Locate the cell with the specified text and output its (x, y) center coordinate. 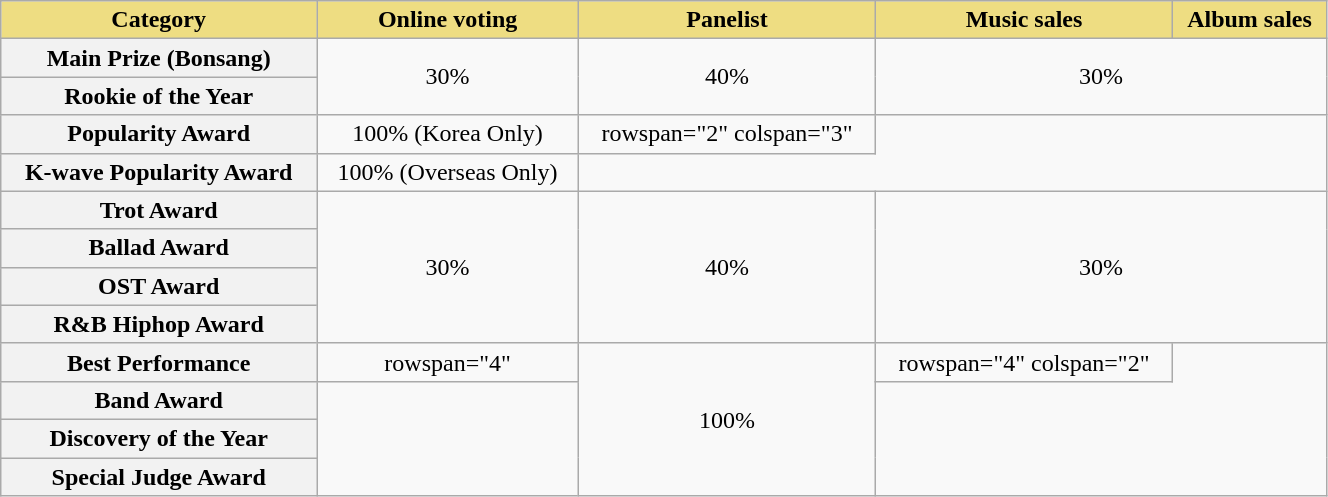
Category (159, 20)
Album sales (1250, 20)
rowspan="2" colspan="3" (728, 134)
Main Prize (Bonsang) (159, 58)
OST Award (159, 286)
rowspan="4" colspan="2" (1024, 362)
Popularity Award (159, 134)
Ballad Award (159, 248)
Panelist (728, 20)
100% (Korea Only) (448, 134)
K-wave Popularity Award (159, 172)
Music sales (1024, 20)
100% (Overseas Only) (448, 172)
R&B Hiphop Award (159, 324)
Discovery of the Year (159, 438)
Rookie of the Year (159, 96)
Trot Award (159, 210)
Special Judge Award (159, 477)
Online voting (448, 20)
100% (728, 419)
Best Performance (159, 362)
rowspan="4" (448, 362)
Band Award (159, 400)
